Pinpoint the cell where the given text exists, returning its (X, Y) midpoint coordinate. 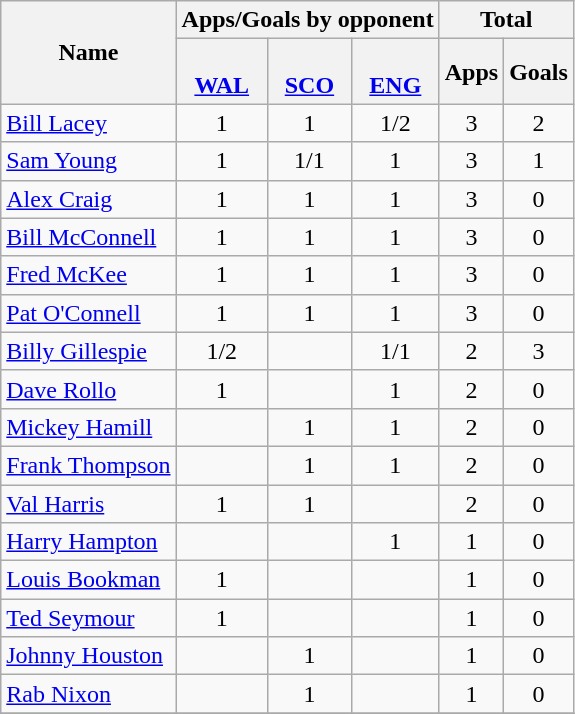
Johnny Houston (88, 656)
Mickey Hamill (88, 427)
Harry Hampton (88, 542)
Sam Young (88, 161)
Frank Thompson (88, 465)
Ted Seymour (88, 618)
Pat O'Connell (88, 313)
Rab Nixon (88, 694)
Fred McKee (88, 275)
Total (506, 20)
Goals (539, 72)
Apps (471, 72)
Val Harris (88, 503)
Apps/Goals by opponent (308, 20)
Bill McConnell (88, 237)
Name (88, 52)
SCO (309, 72)
ENG (395, 72)
WAL (222, 72)
Bill Lacey (88, 123)
Billy Gillespie (88, 351)
Alex Craig (88, 199)
Louis Bookman (88, 580)
Dave Rollo (88, 389)
